Find where the given text appears and provide that cell's center as [x, y] coordinate. 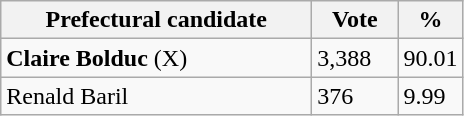
90.01 [430, 58]
3,388 [355, 58]
Claire Bolduc (X) [156, 58]
Renald Baril [156, 96]
376 [355, 96]
Vote [355, 20]
Prefectural candidate [156, 20]
9.99 [430, 96]
% [430, 20]
